For the text-containing cell, return its midpoint in (X, Y) coordinate format. 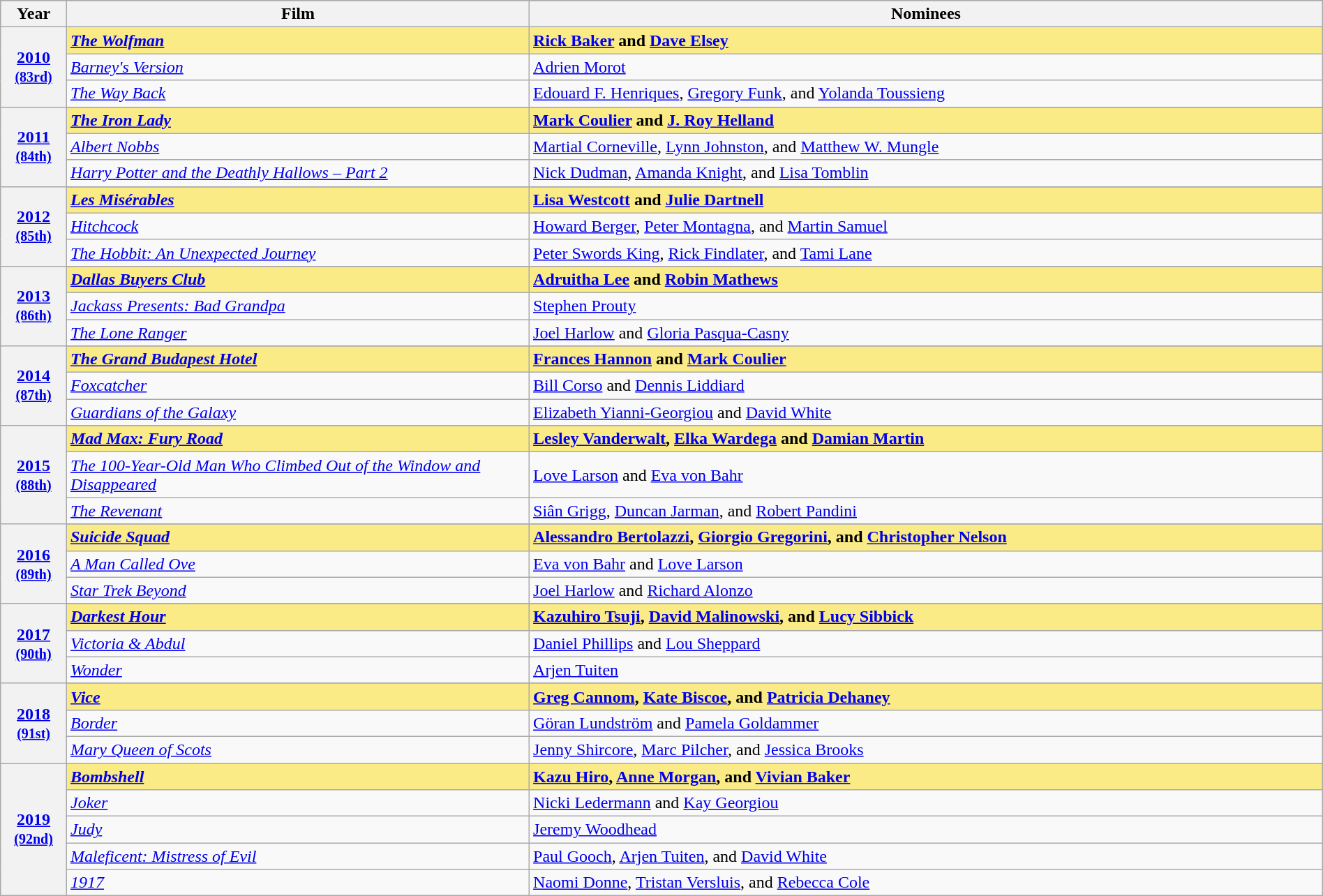
Martial Corneville, Lynn Johnston, and Matthew W. Mungle (927, 147)
Harry Potter and the Deathly Hallows – Part 2 (297, 173)
The 100-Year-Old Man Who Climbed Out of the Window and Disappeared (297, 475)
Greg Cannom, Kate Biscoe, and Patricia Dehaney (927, 696)
Jackass Presents: Bad Grandpa (297, 306)
Suicide Squad (297, 537)
2018(91st) (33, 723)
Nominees (927, 14)
The Hobbit: An Unexpected Journey (297, 253)
Foxcatcher (297, 386)
Les Misérables (297, 200)
Edouard F. Henriques, Gregory Funk, and Yolanda Toussieng (927, 94)
Rick Baker and Dave Elsey (927, 40)
Jenny Shircore, Marc Pilcher, and Jessica Brooks (927, 749)
A Man Called Ove (297, 564)
2015(88th) (33, 475)
Stephen Prouty (927, 306)
Paul Gooch, Arjen Tuiten, and David White (927, 856)
2011(84th) (33, 147)
The Way Back (297, 94)
Eva von Bahr and Love Larson (927, 564)
Siân Grigg, Duncan Jarman, and Robert Pandini (927, 511)
Alessandro Bertolazzi, Giorgio Gregorini, and Christopher Nelson (927, 537)
Naomi Donne, Tristan Versluis, and Rebecca Cole (927, 883)
Year (33, 14)
Joel Harlow and Richard Alonzo (927, 590)
The Grand Budapest Hotel (297, 359)
Nick Dudman, Amanda Knight, and Lisa Tomblin (927, 173)
Bill Corso and Dennis Liddiard (927, 386)
Hitchcock (297, 226)
The Iron Lady (297, 120)
2012(85th) (33, 226)
Border (297, 723)
Maleficent: Mistress of Evil (297, 856)
Jeremy Woodhead (927, 830)
2017(90th) (33, 643)
2014(87th) (33, 386)
Peter Swords King, Rick Findlater, and Tami Lane (927, 253)
Elizabeth Yianni-Georgiou and David White (927, 412)
Mary Queen of Scots (297, 749)
Victoria & Abdul (297, 643)
Darkest Hour (297, 617)
Judy (297, 830)
Vice (297, 696)
Mark Coulier and J. Roy Helland (927, 120)
Barney's Version (297, 67)
Göran Lundström and Pamela Goldammer (927, 723)
Mad Max: Fury Road (297, 439)
Arjen Tuiten (927, 670)
Howard Berger, Peter Montagna, and Martin Samuel (927, 226)
Kazu Hiro, Anne Morgan, and Vivian Baker (927, 777)
Joel Harlow and Gloria Pasqua-Casny (927, 333)
Lisa Westcott and Julie Dartnell (927, 200)
2016(89th) (33, 564)
Joker (297, 803)
Dallas Buyers Club (297, 279)
2010(83rd) (33, 67)
Adruitha Lee and Robin Mathews (927, 279)
Daniel Phillips and Lou Sheppard (927, 643)
1917 (297, 883)
Nicki Ledermann and Kay Georgiou (927, 803)
The Revenant (297, 511)
The Wolfman (297, 40)
Guardians of the Galaxy (297, 412)
2019(92nd) (33, 830)
2013(86th) (33, 306)
Love Larson and Eva von Bahr (927, 475)
Wonder (297, 670)
Adrien Morot (927, 67)
Kazuhiro Tsuji, David Malinowski, and Lucy Sibbick (927, 617)
The Lone Ranger (297, 333)
Lesley Vanderwalt, Elka Wardega and Damian Martin (927, 439)
Star Trek Beyond (297, 590)
Bombshell (297, 777)
Frances Hannon and Mark Coulier (927, 359)
Film (297, 14)
Albert Nobbs (297, 147)
